Determine the [X, Y] coordinate at the center of the cell enclosing the given text.  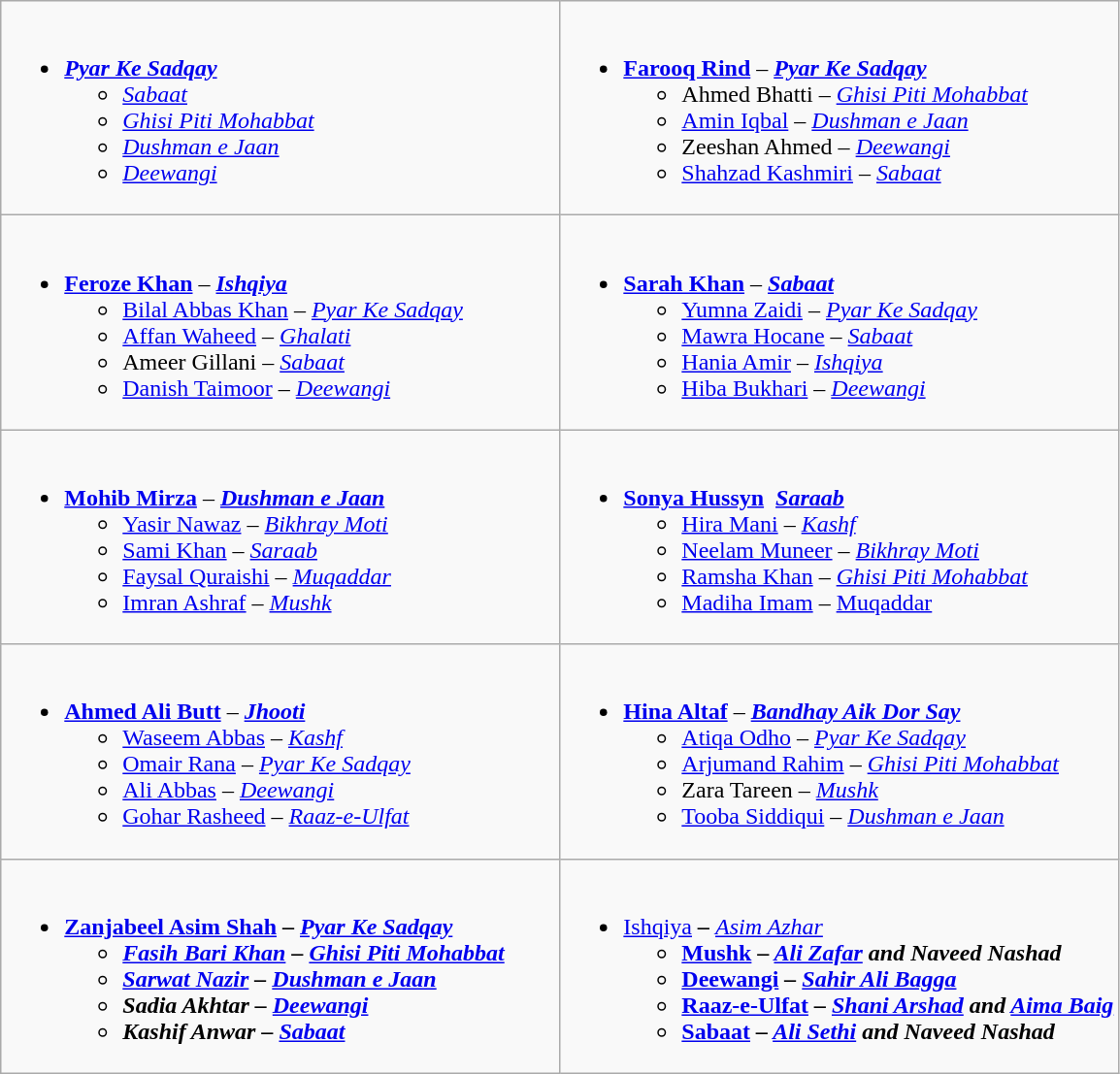
Pyar Ke SadqaySabaatGhisi Piti MohabbatDushman e JaanDeewangi [280, 109]
Farooq Rind – Pyar Ke SadqayAhmed Bhatti – Ghisi Piti MohabbatAmin Iqbal – Dushman e JaanZeeshan Ahmed – DeewangiShahzad Kashmiri – Sabaat [840, 109]
Sarah Khan – SabaatYumna Zaidi – Pyar Ke SadqayMawra Hocane – SabaatHania Amir – IshqiyaHiba Bukhari – Deewangi [840, 322]
Sonya Hussyn SaraabHira Mani – KashfNeelam Muneer – Bikhray MotiRamsha Khan – Ghisi Piti MohabbatMadiha Imam – Muqaddar [840, 537]
Ahmed Ali Butt – JhootiWaseem Abbas – KashfOmair Rana – Pyar Ke SadqayAli Abbas – DeewangiGohar Rasheed – Raaz-e-Ulfat [280, 751]
Hina Altaf – Bandhay Aik Dor SayAtiqa Odho – Pyar Ke SadqayArjumand Rahim – Ghisi Piti MohabbatZara Tareen – MushkTooba Siddiqui – Dushman e Jaan [840, 751]
Feroze Khan – IshqiyaBilal Abbas Khan – Pyar Ke SadqayAffan Waheed – GhalatiAmeer Gillani – SabaatDanish Taimoor – Deewangi [280, 322]
Mohib Mirza – Dushman e JaanYasir Nawaz – Bikhray MotiSami Khan – SaraabFaysal Quraishi – MuqaddarImran Ashraf – Mushk [280, 537]
Zanjabeel Asim Shah – Pyar Ke SadqayFasih Bari Khan – Ghisi Piti MohabbatSarwat Nazir – Dushman e JaanSadia Akhtar – DeewangiKashif Anwar – Sabaat [280, 966]
